Identify which cell holds the provided text, then report its (X, Y) central coordinate. 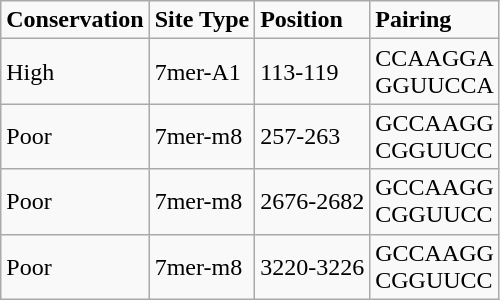
CCAAGGAGGUUCCA (435, 72)
113-119 (312, 72)
7mer-A1 (202, 72)
Site Type (202, 20)
2676-2682 (312, 202)
High (75, 72)
3220-3226 (312, 266)
Pairing (435, 20)
Position (312, 20)
Conservation (75, 20)
257-263 (312, 136)
